For the text-containing cell, return its midpoint in (x, y) coordinate format. 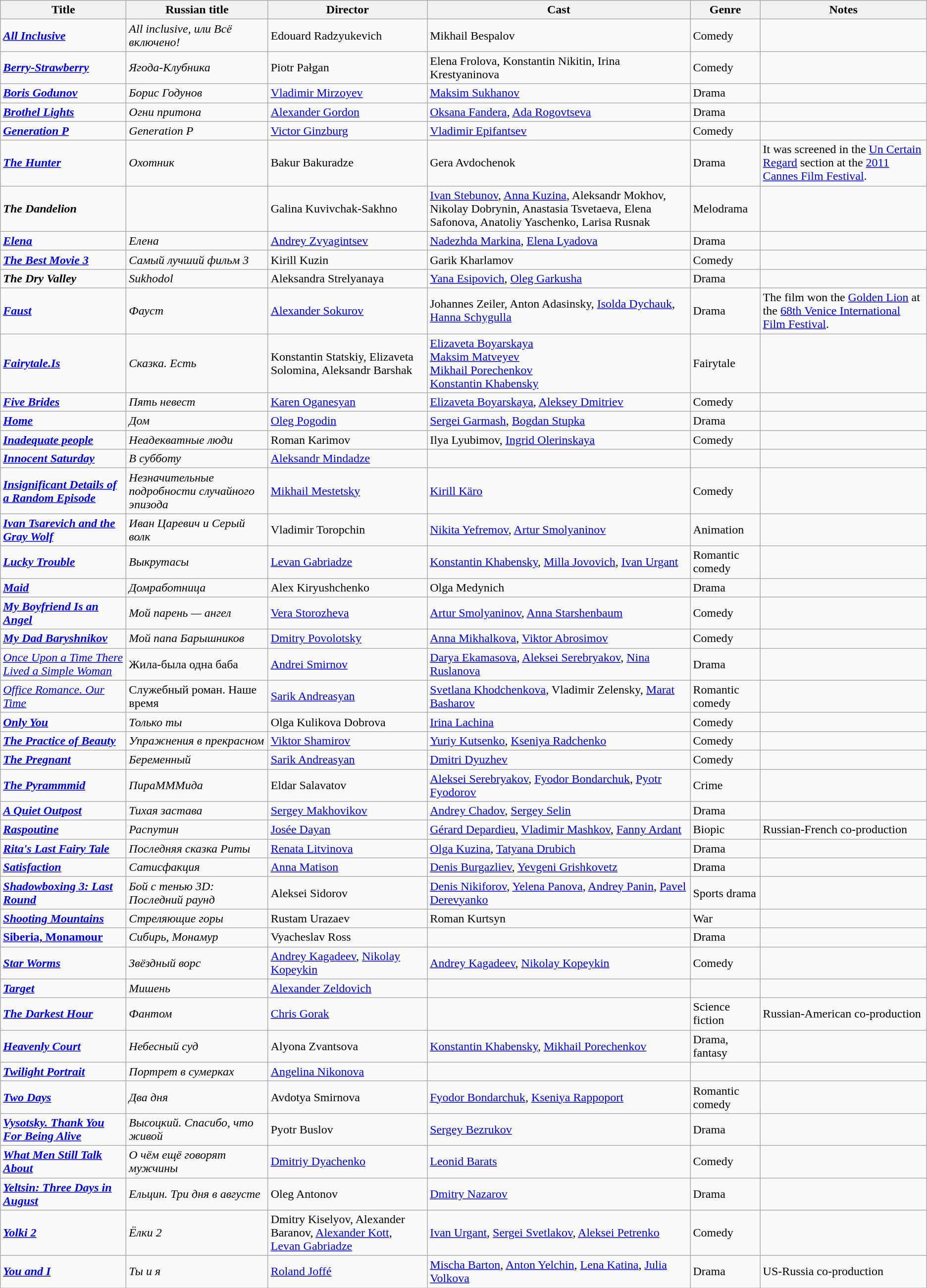
Denis Nikiforov, Yelena Panova, Andrey Panin, Pavel Derevyanko (559, 893)
Yeltsin: Three Days in August (63, 1194)
Olga Medynich (559, 588)
Неадекватные люди (197, 440)
Dmitry Nazarov (559, 1194)
Распутин (197, 830)
Insignificant Details of a Random Episode (63, 491)
Innocent Saturday (63, 459)
Высоцкий. Спасибо, что живой (197, 1129)
Охотник (197, 163)
Vladimir Epifantsev (559, 131)
Alexander Sokurov (348, 311)
Dmitry Kiselyov, Alexander Baranov, Alexander Kott, Levan Gabriadze (348, 1233)
Дом (197, 421)
Two Days (63, 1097)
Последняя сказка Риты (197, 849)
Звёздный ворс (197, 963)
Ilya Lyubimov, Ingrid Olerinskaya (559, 440)
Сатисфакция (197, 867)
Бой с тенью 3D: Последний раунд (197, 893)
Genre (725, 10)
Russian title (197, 10)
Andrei Smirnov (348, 664)
Alyona Zvantsova (348, 1046)
The Dandelion (63, 209)
Leonid Barats (559, 1161)
Star Worms (63, 963)
Denis Burgazliev, Yevgeni Grishkovetz (559, 867)
Сибирь, Монамур (197, 937)
Notes (843, 10)
Johannes Zeiler, Anton Adasinsky, Isolda Dychauk, Hanna Schygulla (559, 311)
Упражнения в прекрасном (197, 741)
Home (63, 421)
Elena Frolova, Konstantin Nikitin, Irina Krestyaninova (559, 67)
Galina Kuvivchak-Sakhno (348, 209)
Mikhail Mestetsky (348, 491)
Berry-Strawberry (63, 67)
Мишень (197, 988)
All inclusive, или Всё включено! (197, 36)
Maid (63, 588)
The Pyrammmid (63, 785)
Жила-была одна баба (197, 664)
It was screened in the Un Certain Regard section at the 2011 Cannes Film Festival. (843, 163)
Борис Годунов (197, 93)
Andrey Zvyagintsev (348, 241)
Домработница (197, 588)
War (725, 918)
Dmitry Povolotsky (348, 639)
Небесный суд (197, 1046)
Roman Kurtsyn (559, 918)
Pyotr Buslov (348, 1129)
Ivan Urgant, Sergei Svetlakov, Aleksei Petrenko (559, 1233)
Vladimir Mirzoyev (348, 93)
Konstantin Khabensky, Milla Jovovich, Ivan Urgant (559, 562)
All Inclusive (63, 36)
Vera Storozheva (348, 613)
Garik Kharlamov (559, 260)
Aleksei Serebryakov, Fyodor Bondarchuk, Pyotr Fyodorov (559, 785)
Самый лучший фильм 3 (197, 260)
Стреляющие горы (197, 918)
Anna Mikhalkova, Viktor Abrosimov (559, 639)
Target (63, 988)
What Men Still Talk About (63, 1161)
Alex Kiryushchenko (348, 588)
Sports drama (725, 893)
Roland Joffé (348, 1272)
Vladimir Toropchin (348, 530)
Мой папа Барышников (197, 639)
Avdotya Smirnova (348, 1097)
Eldar Salavatov (348, 785)
Cast (559, 10)
Yuriy Kutsenko, Kseniya Radchenko (559, 741)
Konstantin Statskiy, Elizaveta Solomina, Aleksandr Barshak (348, 364)
Boris Godunov (63, 93)
Svetlana Khodchenkova, Vladimir Zelensky, Marat Basharov (559, 697)
Сказка. Есть (197, 364)
Dmitri Dyuzhev (559, 759)
Kirill Käro (559, 491)
The film won the Golden Lion at the 68th Venice International Film Festival. (843, 311)
The Practice of Beauty (63, 741)
Inadequate people (63, 440)
Oksana Fandera, Ada Rogovtseva (559, 112)
Огни притона (197, 112)
The Dry Valley (63, 278)
Animation (725, 530)
Fairytale (725, 364)
Elizaveta Boyarskaya, Aleksey Dmitriev (559, 402)
Незначительные подробности случайного эпизода (197, 491)
Anna Matison (348, 867)
Five Brides (63, 402)
Alexander Gordon (348, 112)
Mischa Barton, Anton Yelchin, Lena Katina, Julia Volkova (559, 1272)
Levan Gabriadze (348, 562)
Renata Litvinova (348, 849)
Andrey Chadov, Sergey Selin (559, 811)
Konstantin Khabensky, Mikhail Porechenkov (559, 1046)
The Darkest Hour (63, 1014)
Aleksandr Mindadze (348, 459)
Gérard Depardieu, Vladimir Mashkov, Fanny Ardant (559, 830)
Angelina Nikonova (348, 1072)
Ёлки 2 (197, 1233)
Пять невест (197, 402)
Sergey Bezrukov (559, 1129)
Karen Oganesyan (348, 402)
Viktor Shamirov (348, 741)
A Quiet Outpost (63, 811)
Rustam Urazaev (348, 918)
Sergey Makhovikov (348, 811)
Yana Esipovich, Oleg Garkusha (559, 278)
О чём ещё говорят мужчины (197, 1161)
Только ты (197, 722)
My Boyfriend Is an Angel (63, 613)
Sergei Garmash, Bogdan Stupka (559, 421)
Shadowboxing 3: Last Round (63, 893)
Piotr Pałgan (348, 67)
Director (348, 10)
Biopic (725, 830)
Oleg Pogodin (348, 421)
Maksim Sukhanov (559, 93)
Brothel Lights (63, 112)
Dmitriy Dyachenko (348, 1161)
Elizaveta BoyarskayaMaksim MatveyevMikhail PorechenkovKonstantin Khabensky (559, 364)
Служебный роман. Наше время (197, 697)
Sukhodol (197, 278)
Mikhail Bespalov (559, 36)
Josée Dayan (348, 830)
В субботу (197, 459)
The Pregnant (63, 759)
You and I (63, 1272)
Ты и я (197, 1272)
Nikita Yefremov, Artur Smolyaninov (559, 530)
Olga Kuzina, Tatyana Drubich (559, 849)
Alexander Zeldovich (348, 988)
Melodrama (725, 209)
Ivan Tsarevich and the Gray Wolf (63, 530)
The Best Movie 3 (63, 260)
Ivan Stebunov, Anna Kuzina, Aleksandr Mokhov, Nikolay Dobrynin, Anastasia Tsvetaeva, Elena Safonova, Anatoliy Yaschenko, Larisa Rusnak (559, 209)
Siberia, Monamour (63, 937)
Raspoutine (63, 830)
Oleg Antonov (348, 1194)
Elena (63, 241)
Елена (197, 241)
Выкрутасы (197, 562)
Vysotsky. Thank You For Being Alive (63, 1129)
Chris Gorak (348, 1014)
Office Romance. Our Time (63, 697)
Yolki 2 (63, 1233)
Heavenly Court (63, 1046)
Faust (63, 311)
Lucky Trouble (63, 562)
Artur Smolyaninov, Anna Starshenbaum (559, 613)
Беременный (197, 759)
Russian-American co-production (843, 1014)
Shooting Mountains (63, 918)
Rita's Last Fairy Tale (63, 849)
Russian-French co-production (843, 830)
Edouard Radzyukevich (348, 36)
Фантом (197, 1014)
Kirill Kuzin (348, 260)
Roman Karimov (348, 440)
Science fiction (725, 1014)
Drama, fantasy (725, 1046)
Fyodor Bondarchuk, Kseniya Rappoport (559, 1097)
Once Upon a Time There Lived a Simple Woman (63, 664)
Irina Lachina (559, 722)
Ягода-Клубника (197, 67)
Портрет в сумерках (197, 1072)
Ельцин. Три дня в августе (197, 1194)
Darya Ekamasova, Aleksei Serebryakov, Nina Ruslanova (559, 664)
Only You (63, 722)
Crime (725, 785)
Olga Kulikova Dobrova (348, 722)
Иван Царевич и Серый волк (197, 530)
Vyacheslav Ross (348, 937)
Мой парень — ангел (197, 613)
Aleksandra Strelyanaya (348, 278)
Victor Ginzburg (348, 131)
Фауст (197, 311)
US-Russia co-production (843, 1272)
Bakur Bakuradze (348, 163)
Twilight Portrait (63, 1072)
Nadezhda Markina, Elena Lyadova (559, 241)
Title (63, 10)
Два дня (197, 1097)
The Hunter (63, 163)
ПираМММида (197, 785)
Gera Avdochenok (559, 163)
Satisfaction (63, 867)
Aleksei Sidorov (348, 893)
Fairytale.Is (63, 364)
Тихая застава (197, 811)
My Dad Baryshnikov (63, 639)
